Return [X, Y] of the center of cell containing provided text 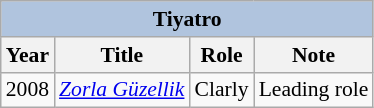
Tiyatro [188, 19]
Title [122, 55]
Role [222, 55]
Note [314, 55]
Zorla Güzellik [122, 90]
Year [28, 55]
2008 [28, 90]
Leading role [314, 90]
Clarly [222, 90]
